From the cell containing the given text, extract its center point as (x, y) coordinate. 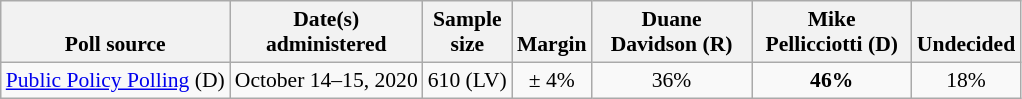
36% (672, 80)
Samplesize (468, 32)
October 14–15, 2020 (326, 80)
18% (966, 80)
Date(s)administered (326, 32)
Margin (552, 32)
Poll source (116, 32)
DuaneDavidson (R) (672, 32)
Undecided (966, 32)
46% (832, 80)
Public Policy Polling (D) (116, 80)
± 4% (552, 80)
610 (LV) (468, 80)
MikePellicciotti (D) (832, 32)
